Determine the (X, Y) coordinate at the center of the cell enclosing the given text.  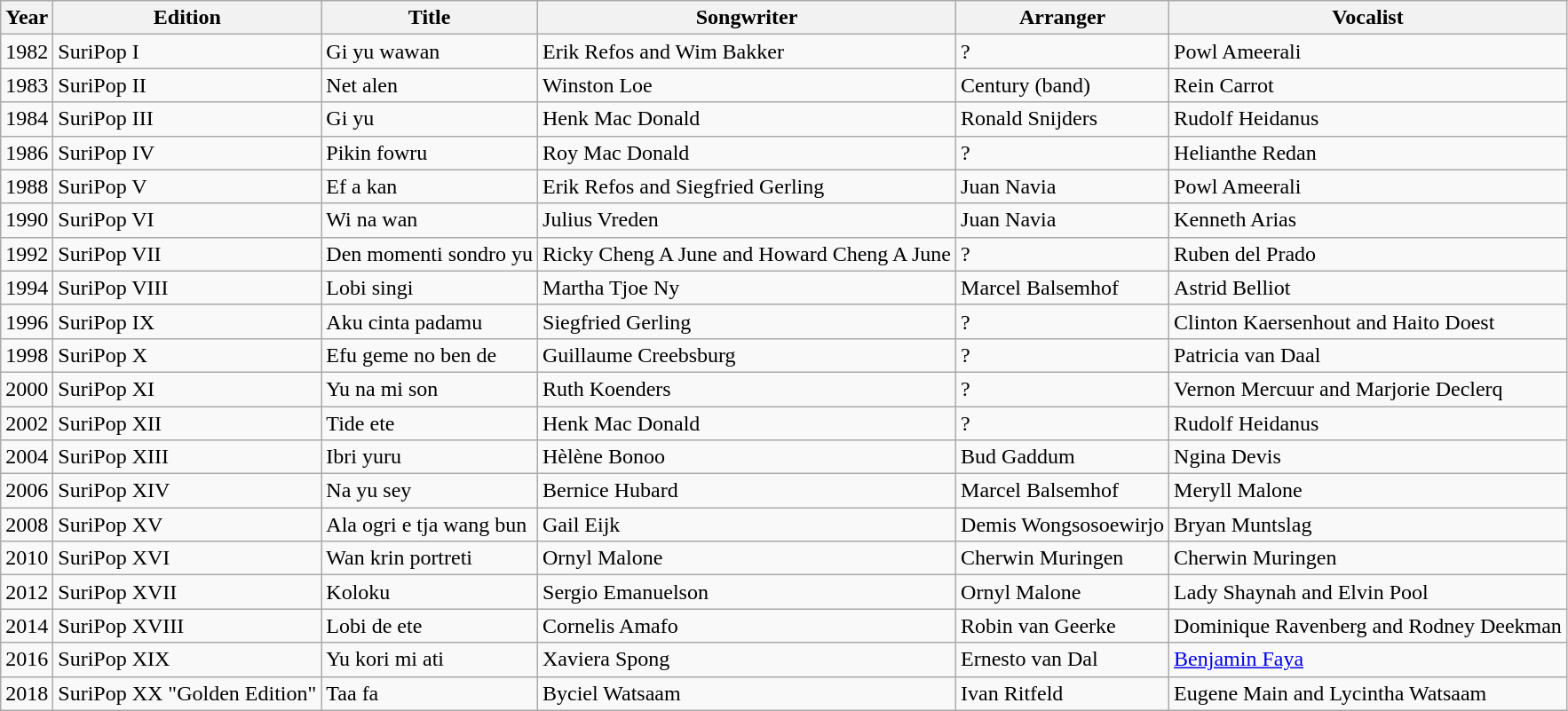
SuriPop I (187, 51)
SuriPop XI (187, 389)
Kenneth Arias (1368, 220)
2014 (27, 626)
Year (27, 18)
SuriPop IV (187, 153)
1998 (27, 355)
Clinton Kaersenhout and Haito Doest (1368, 321)
Demis Wongsosoewirjo (1063, 525)
Lobi singi (430, 288)
2000 (27, 389)
Century (band) (1063, 85)
Sergio Emanuelson (748, 592)
Yu kori mi ati (430, 660)
Patricia van Daal (1368, 355)
Helianthe Redan (1368, 153)
Ronald Snijders (1063, 119)
Xaviera Spong (748, 660)
SuriPop II (187, 85)
SuriPop XIX (187, 660)
SuriPop XII (187, 423)
Julius Vreden (748, 220)
1992 (27, 254)
2010 (27, 558)
SuriPop XVIII (187, 626)
2018 (27, 693)
Winston Loe (748, 85)
Guillaume Creebsburg (748, 355)
SuriPop X (187, 355)
Pikin fowru (430, 153)
1996 (27, 321)
SuriPop III (187, 119)
Den momenti sondro yu (430, 254)
2002 (27, 423)
Lobi de ete (430, 626)
Bryan Muntslag (1368, 525)
Vernon Mercuur and Marjorie Declerq (1368, 389)
Aku cinta padamu (430, 321)
2008 (27, 525)
Meryll Malone (1368, 491)
SuriPop XVII (187, 592)
2004 (27, 457)
Yu na mi son (430, 389)
1986 (27, 153)
Ngina Devis (1368, 457)
Benjamin Faya (1368, 660)
SuriPop VI (187, 220)
Ricky Cheng A June and Howard Cheng A June (748, 254)
Efu geme no ben de (430, 355)
SuriPop XVI (187, 558)
Na yu sey (430, 491)
Title (430, 18)
Lady Shaynah and Elvin Pool (1368, 592)
SuriPop IX (187, 321)
Ala ogri e tja wang bun (430, 525)
Ernesto van Dal (1063, 660)
Wan krin portreti (430, 558)
Edition (187, 18)
Net alen (430, 85)
Robin van Geerke (1063, 626)
1984 (27, 119)
Byciel Watsaam (748, 693)
SuriPop VII (187, 254)
Vocalist (1368, 18)
SuriPop XX "Golden Edition" (187, 693)
Bernice Hubard (748, 491)
Arranger (1063, 18)
1983 (27, 85)
Koloku (430, 592)
Taa fa (430, 693)
2012 (27, 592)
Bud Gaddum (1063, 457)
1990 (27, 220)
Gail Eijk (748, 525)
2006 (27, 491)
1988 (27, 186)
Eugene Main and Lycintha Watsaam (1368, 693)
Gi yu (430, 119)
Wi na wan (430, 220)
SuriPop VIII (187, 288)
Ruth Koenders (748, 389)
Ef a kan (430, 186)
Erik Refos and Wim Bakker (748, 51)
Tide ete (430, 423)
Siegfried Gerling (748, 321)
2016 (27, 660)
Songwriter (748, 18)
SuriPop V (187, 186)
Hèlène Bonoo (748, 457)
Dominique Ravenberg and Rodney Deekman (1368, 626)
1994 (27, 288)
Cornelis Amafo (748, 626)
Ivan Ritfeld (1063, 693)
Ibri yuru (430, 457)
Roy Mac Donald (748, 153)
Erik Refos and Siegfried Gerling (748, 186)
Martha Tjoe Ny (748, 288)
Ruben del Prado (1368, 254)
1982 (27, 51)
Rein Carrot (1368, 85)
SuriPop XV (187, 525)
Gi yu wawan (430, 51)
Astrid Belliot (1368, 288)
SuriPop XIII (187, 457)
SuriPop XIV (187, 491)
